Return the (x, y) coordinate for the center point of the cell that contains the specified text.  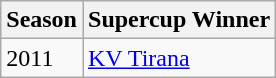
KV Tirana (178, 58)
Supercup Winner (178, 20)
2011 (42, 58)
Season (42, 20)
